Provide the (x, y) coordinate of the cell's center where the given text is located.  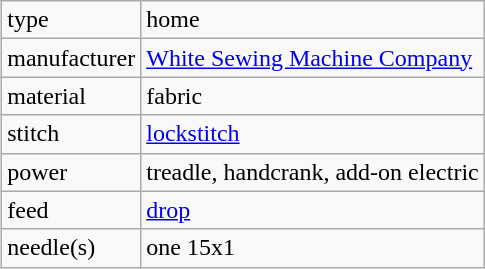
one 15x1 (313, 248)
stitch (72, 134)
manufacturer (72, 58)
lockstitch (313, 134)
needle(s) (72, 248)
fabric (313, 96)
power (72, 172)
feed (72, 210)
type (72, 20)
home (313, 20)
drop (313, 210)
material (72, 96)
treadle, handcrank, add-on electric (313, 172)
White Sewing Machine Company (313, 58)
